Search for the cell housing the specified text and yield its (x, y) center coordinate. 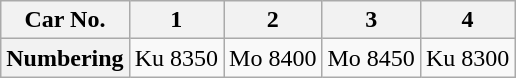
Ku 8350 (176, 58)
Ku 8300 (467, 58)
1 (176, 20)
4 (467, 20)
3 (371, 20)
2 (273, 20)
Mo 8400 (273, 58)
Car No. (65, 20)
Numbering (65, 58)
Mo 8450 (371, 58)
